Locate the cell with the specified text and output its [X, Y] center coordinate. 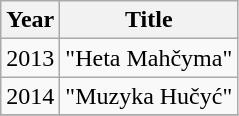
"Heta Mahčyma" [149, 58]
"Muzyka Hučyć" [149, 96]
Title [149, 20]
2014 [30, 96]
2013 [30, 58]
Year [30, 20]
